Detect which cell encompasses the target text, then output its (x, y) center coordinate. 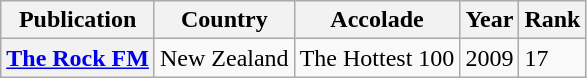
2009 (490, 58)
Year (490, 20)
Country (224, 20)
Accolade (377, 20)
The Rock FM (78, 58)
Publication (78, 20)
17 (552, 58)
Rank (552, 20)
The Hottest 100 (377, 58)
New Zealand (224, 58)
